Detect which cell encompasses the target text, then output its (X, Y) center coordinate. 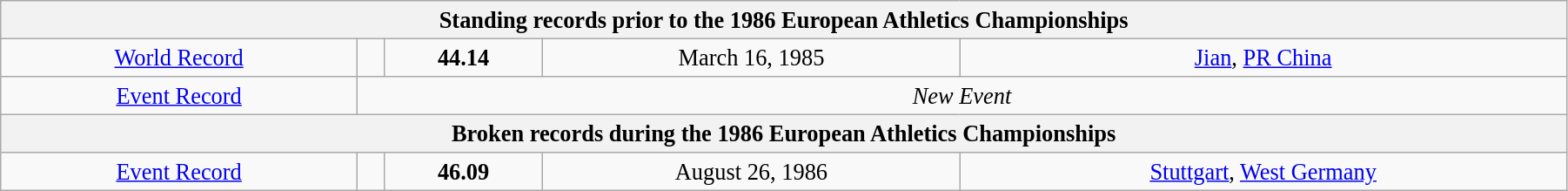
World Record (179, 58)
Stuttgart, West Germany (1263, 172)
Jian, PR China (1263, 58)
March 16, 1985 (752, 58)
Standing records prior to the 1986 European Athletics Championships (784, 19)
46.09 (463, 172)
August 26, 1986 (752, 172)
New Event (962, 95)
44.14 (463, 58)
Broken records during the 1986 European Athletics Championships (784, 133)
